Locate the cell with the specified text and output its (x, y) center coordinate. 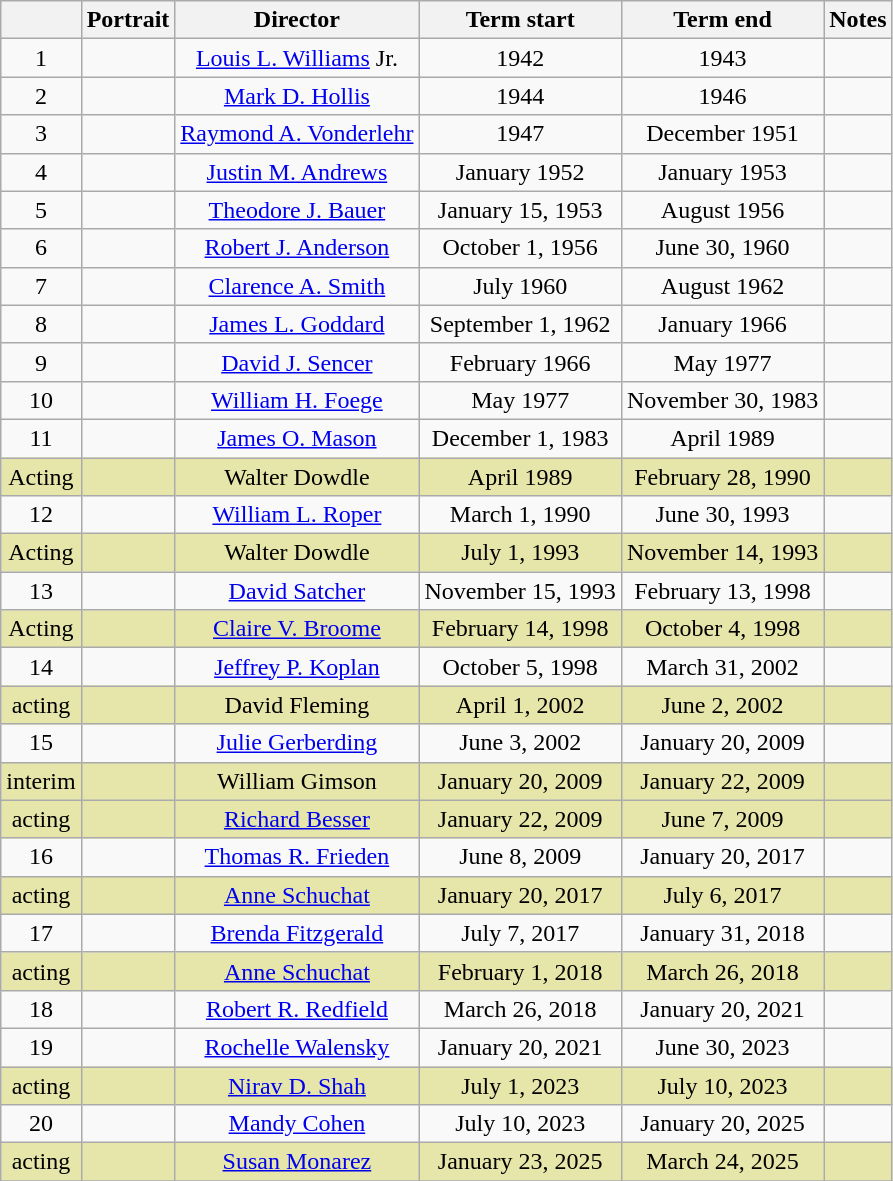
David Fleming (297, 705)
James L. Goddard (297, 324)
1 (41, 58)
June 30, 2023 (722, 1047)
October 1, 1956 (520, 248)
Julie Gerberding (297, 743)
David J. Sencer (297, 362)
Term end (722, 20)
7 (41, 286)
October 4, 1998 (722, 629)
Term start (520, 20)
Louis L. Williams Jr. (297, 58)
Jeffrey P. Koplan (297, 667)
February 13, 1998 (722, 591)
3 (41, 134)
2 (41, 96)
March 1, 1990 (520, 515)
March 31, 2002 (722, 667)
July 1, 2023 (520, 1085)
1944 (520, 96)
David Satcher (297, 591)
June 30, 1960 (722, 248)
William H. Foege (297, 400)
15 (41, 743)
Thomas R. Frieden (297, 857)
July 6, 2017 (722, 895)
18 (41, 1009)
August 1962 (722, 286)
January 1953 (722, 172)
20 (41, 1124)
Theodore J. Bauer (297, 210)
January 1966 (722, 324)
James O. Mason (297, 438)
June 30, 1993 (722, 515)
Brenda Fitzgerald (297, 933)
February 1966 (520, 362)
January 31, 2018 (722, 933)
1946 (722, 96)
1943 (722, 58)
1947 (520, 134)
November 14, 1993 (722, 553)
Rochelle Walensky (297, 1047)
November 15, 1993 (520, 591)
June 8, 2009 (520, 857)
13 (41, 591)
Director (297, 20)
February 14, 1998 (520, 629)
January 23, 2025 (520, 1162)
14 (41, 667)
July 7, 2017 (520, 933)
11 (41, 438)
June 7, 2009 (722, 819)
6 (41, 248)
March 24, 2025 (722, 1162)
December 1951 (722, 134)
10 (41, 400)
Raymond A. Vonderlehr (297, 134)
5 (41, 210)
July 1960 (520, 286)
Mark D. Hollis (297, 96)
Justin M. Andrews (297, 172)
January 1952 (520, 172)
October 5, 1998 (520, 667)
19 (41, 1047)
4 (41, 172)
November 30, 1983 (722, 400)
Richard Besser (297, 819)
Notes (858, 20)
July 1, 1993 (520, 553)
interim (41, 781)
December 1, 1983 (520, 438)
Robert J. Anderson (297, 248)
June 2, 2002 (722, 705)
February 28, 1990 (722, 477)
1942 (520, 58)
Robert R. Redfield (297, 1009)
12 (41, 515)
February 1, 2018 (520, 971)
9 (41, 362)
Nirav D. Shah (297, 1085)
Clarence A. Smith (297, 286)
August 1956 (722, 210)
8 (41, 324)
William L. Roper (297, 515)
William Gimson (297, 781)
Mandy Cohen (297, 1124)
Susan Monarez (297, 1162)
September 1, 1962 (520, 324)
Portrait (128, 20)
June 3, 2002 (520, 743)
April 1, 2002 (520, 705)
January 15, 1953 (520, 210)
17 (41, 933)
16 (41, 857)
Claire V. Broome (297, 629)
January 20, 2025 (722, 1124)
